For the text-containing cell, return its midpoint in (X, Y) coordinate format. 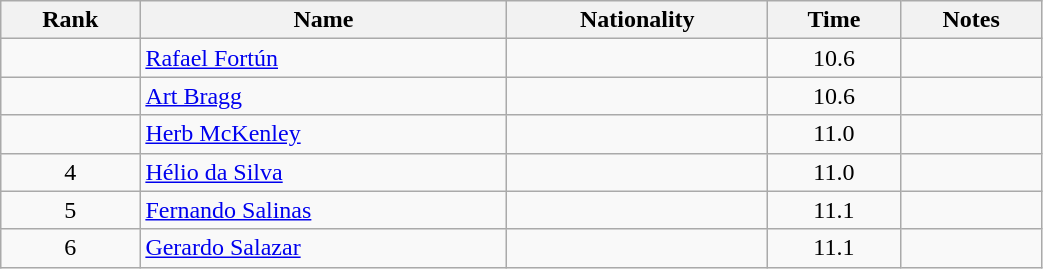
Fernando Salinas (324, 210)
6 (70, 248)
Nationality (638, 20)
Hélio da Silva (324, 172)
Notes (971, 20)
Gerardo Salazar (324, 248)
Herb McKenley (324, 134)
Art Bragg (324, 96)
Rank (70, 20)
Name (324, 20)
Time (834, 20)
Rafael Fortún (324, 58)
4 (70, 172)
5 (70, 210)
